Provide the [x, y] coordinate of the cell's center where the given text is located.  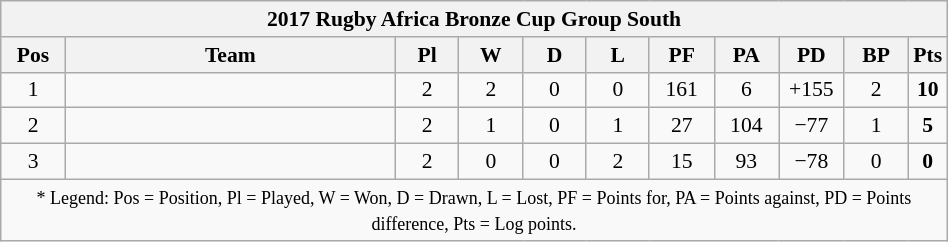
6 [746, 90]
D [554, 55]
27 [682, 126]
BP [876, 55]
W [491, 55]
93 [746, 162]
Pl [427, 55]
Pos [34, 55]
L [618, 55]
Team [230, 55]
2017 Rugby Africa Bronze Cup Group South [474, 19]
104 [746, 126]
+155 [812, 90]
10 [928, 90]
−78 [812, 162]
PF [682, 55]
PD [812, 55]
PA [746, 55]
* Legend: Pos = Position, Pl = Played, W = Won, D = Drawn, L = Lost, PF = Points for, PA = Points against, PD = Points difference, Pts = Log points. [474, 210]
15 [682, 162]
161 [682, 90]
3 [34, 162]
Pts [928, 55]
−77 [812, 126]
5 [928, 126]
